Return the [X, Y] coordinate for the center point of the cell that contains the specified text.  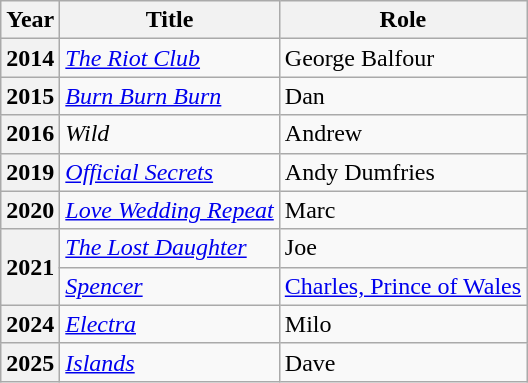
Year [30, 20]
2015 [30, 96]
Electra [170, 324]
Marc [402, 210]
2021 [30, 267]
Dan [402, 96]
2019 [30, 172]
Spencer [170, 286]
Joe [402, 248]
Role [402, 20]
Charles, Prince of Wales [402, 286]
2024 [30, 324]
Andy Dumfries [402, 172]
The Riot Club [170, 58]
Milo [402, 324]
Dave [402, 362]
Wild [170, 134]
Title [170, 20]
Official Secrets [170, 172]
Love Wedding Repeat [170, 210]
Burn Burn Burn [170, 96]
2020 [30, 210]
2014 [30, 58]
The Lost Daughter [170, 248]
2016 [30, 134]
2025 [30, 362]
Islands [170, 362]
George Balfour [402, 58]
Andrew [402, 134]
